Scan for the cell matching the given text and deliver its [X, Y] coordinate at center. 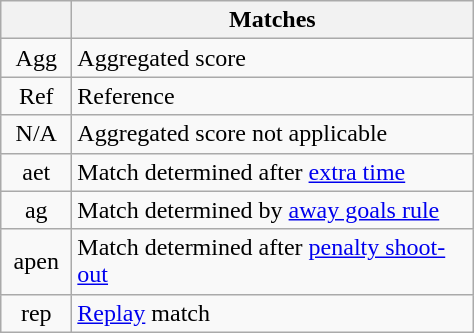
aet [36, 172]
apen [36, 262]
Replay match [272, 313]
Match determined after extra time [272, 172]
Match determined by away goals rule [272, 210]
Matches [272, 20]
Aggregated score not applicable [272, 134]
ag [36, 210]
Aggregated score [272, 58]
rep [36, 313]
Reference [272, 96]
Agg [36, 58]
Ref [36, 96]
Match determined after penalty shoot-out [272, 262]
N/A [36, 134]
